Search for the cell housing the specified text and yield its (x, y) center coordinate. 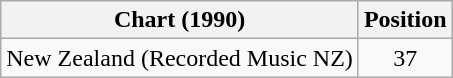
Chart (1990) (180, 20)
37 (405, 58)
Position (405, 20)
New Zealand (Recorded Music NZ) (180, 58)
